Determine the [x, y] coordinate at the center of the cell enclosing the given text.  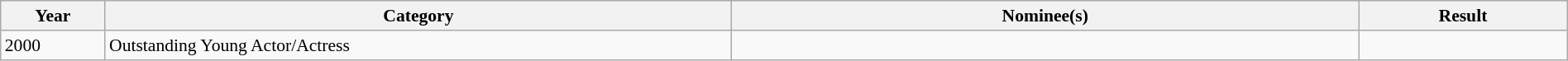
Nominee(s) [1045, 16]
Category [418, 16]
Outstanding Young Actor/Actress [418, 45]
Year [53, 16]
Result [1464, 16]
2000 [53, 45]
